For the text-containing cell, return its midpoint in (X, Y) coordinate format. 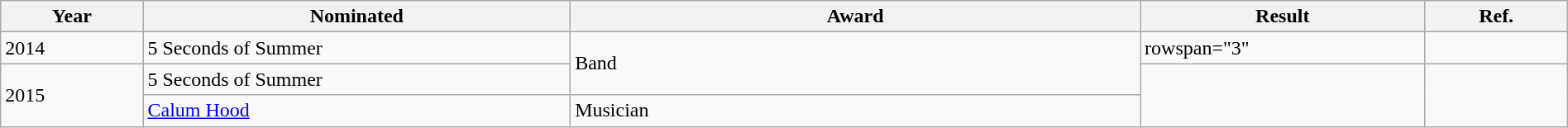
2014 (72, 48)
Result (1283, 17)
Ref. (1496, 17)
Award (855, 17)
Calum Hood (357, 111)
2015 (72, 95)
Musician (855, 111)
rowspan="3" (1283, 48)
Year (72, 17)
Nominated (357, 17)
Band (855, 64)
